Detect which cell encompasses the target text, then output its [X, Y] center coordinate. 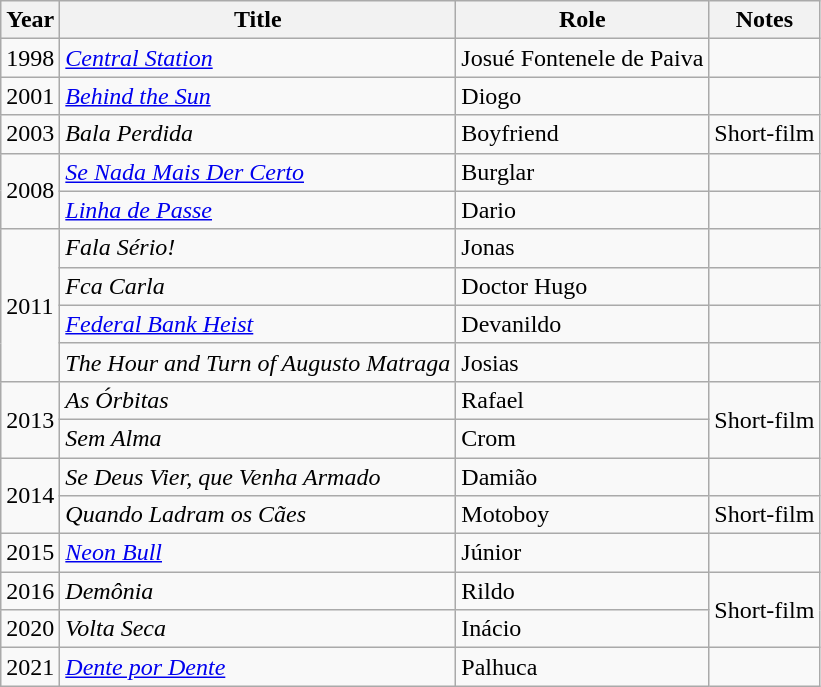
Dario [582, 210]
Dente por Dente [258, 667]
Rafael [582, 400]
2016 [30, 591]
Motoboy [582, 515]
Júnior [582, 553]
2015 [30, 553]
Crom [582, 438]
2011 [30, 305]
Se Nada Mais Der Certo [258, 172]
Year [30, 20]
Federal Bank Heist [258, 324]
Title [258, 20]
Damião [582, 477]
Boyfriend [582, 134]
Burglar [582, 172]
Josias [582, 362]
Role [582, 20]
2008 [30, 191]
Fca Carla [258, 286]
Devanildo [582, 324]
Diogo [582, 96]
Inácio [582, 629]
Fala Sério! [258, 248]
Demônia [258, 591]
Se Deus Vier, que Venha Armado [258, 477]
2001 [30, 96]
Linha de Passe [258, 210]
Doctor Hugo [582, 286]
1998 [30, 58]
2021 [30, 667]
Jonas [582, 248]
2003 [30, 134]
Volta Seca [258, 629]
2020 [30, 629]
The Hour and Turn of Augusto Matraga [258, 362]
Central Station [258, 58]
2013 [30, 419]
Rildo [582, 591]
2014 [30, 496]
As Órbitas [258, 400]
Neon Bull [258, 553]
Sem Alma [258, 438]
Quando Ladram os Cães [258, 515]
Palhuca [582, 667]
Behind the Sun [258, 96]
Bala Perdida [258, 134]
Josué Fontenele de Paiva [582, 58]
Notes [764, 20]
